Return [x, y] of the center of cell containing provided text 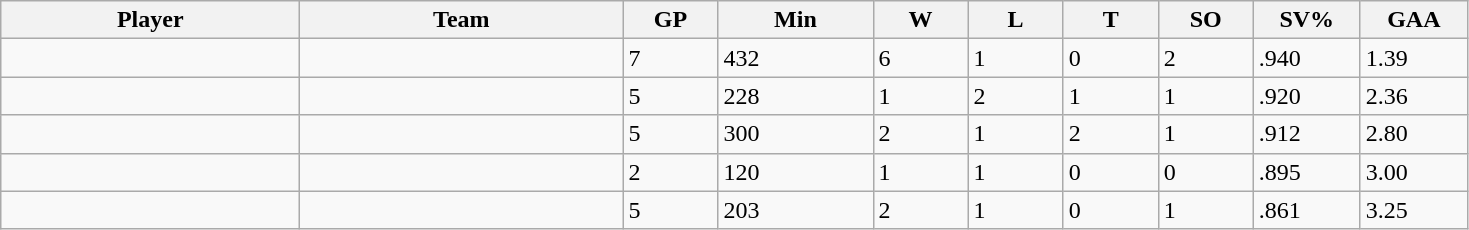
SO [1206, 20]
300 [796, 134]
T [1110, 20]
GAA [1414, 20]
2.80 [1414, 134]
432 [796, 58]
SV% [1306, 20]
6 [920, 58]
.940 [1306, 58]
Team [462, 20]
L [1016, 20]
.920 [1306, 96]
W [920, 20]
120 [796, 172]
.895 [1306, 172]
GP [670, 20]
203 [796, 210]
.861 [1306, 210]
3.00 [1414, 172]
.912 [1306, 134]
3.25 [1414, 210]
7 [670, 58]
2.36 [1414, 96]
Player [150, 20]
Min [796, 20]
228 [796, 96]
1.39 [1414, 58]
